Provide the [x, y] coordinate of the cell's center where the given text is located.  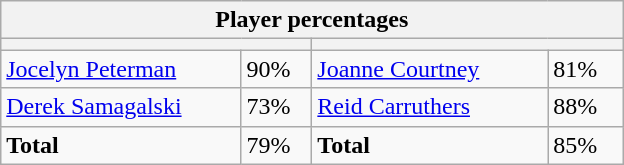
Jocelyn Peterman [121, 69]
Reid Carruthers [430, 107]
79% [276, 145]
88% [586, 107]
90% [276, 69]
Player percentages [312, 20]
73% [276, 107]
81% [586, 69]
85% [586, 145]
Joanne Courtney [430, 69]
Derek Samagalski [121, 107]
